Locate the cell with the specified text and output its (x, y) center coordinate. 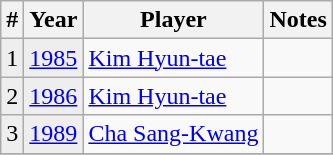
Player (174, 20)
# (12, 20)
1989 (54, 134)
2 (12, 96)
Cha Sang-Kwang (174, 134)
Notes (298, 20)
1 (12, 58)
3 (12, 134)
Year (54, 20)
1986 (54, 96)
1985 (54, 58)
